Extract the [X, Y] coordinate from the center of the cell holding the provided text.  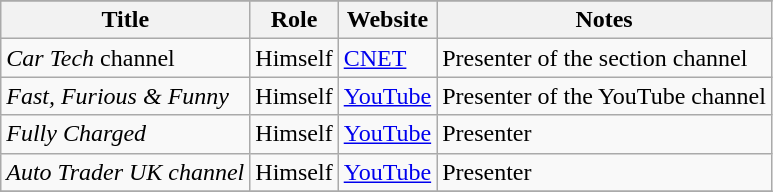
Title [126, 20]
Auto Trader UK channel [126, 172]
Website [387, 20]
Presenter of the section channel [604, 58]
Fully Charged [126, 134]
Notes [604, 20]
Car Tech channel [126, 58]
Role [294, 20]
Fast, Furious & Funny [126, 96]
CNET [387, 58]
Presenter of the YouTube channel [604, 96]
